Detect which cell encompasses the target text, then output its [X, Y] center coordinate. 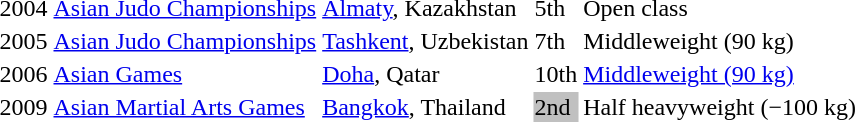
Tashkent, Uzbekistan [426, 41]
Asian Martial Arts Games [185, 107]
Asian Games [185, 74]
2nd [556, 107]
10th [556, 74]
Asian Judo Championships [185, 41]
7th [556, 41]
Doha, Qatar [426, 74]
Bangkok, Thailand [426, 107]
